Identify which cell holds the provided text, then report its [X, Y] central coordinate. 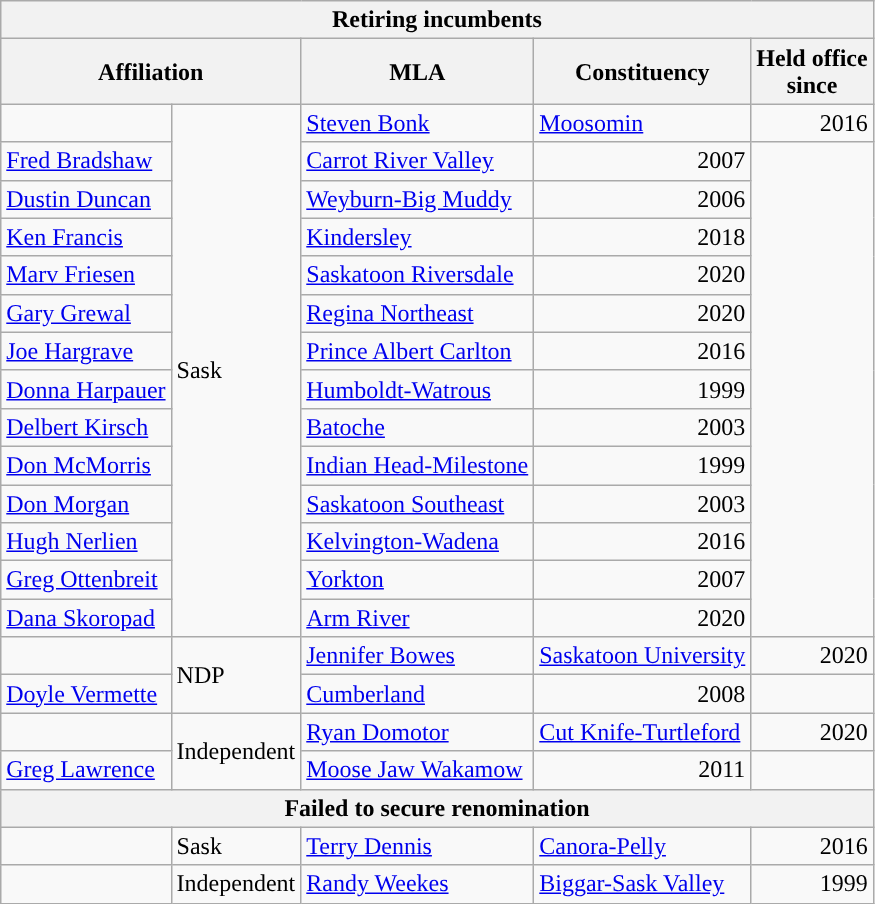
Kelvington-Wadena [418, 542]
Hugh Nerlien [86, 542]
Dana Skoropad [86, 618]
Biggar-Sask Valley [642, 884]
Affiliation [151, 72]
2008 [642, 694]
Fred Bradshaw [86, 161]
2018 [642, 237]
2006 [642, 199]
Joe Hargrave [86, 351]
Ryan Domotor [418, 732]
Indian Head-Milestone [418, 465]
NDP [236, 675]
Greg Lawrence [86, 770]
Donna Harpauer [86, 389]
Carrot River Valley [418, 161]
Dustin Duncan [86, 199]
Delbert Kirsch [86, 427]
Held officesince [812, 72]
Don Morgan [86, 503]
2011 [642, 770]
Randy Weekes [418, 884]
Kindersley [418, 237]
Saskatoon University [642, 656]
Failed to secure renomination [437, 808]
Prince Albert Carlton [418, 351]
Regina Northeast [418, 313]
Humboldt-Watrous [418, 389]
Don McMorris [86, 465]
Retiring incumbents [437, 20]
Steven Bonk [418, 123]
MLA [418, 72]
Arm River [418, 618]
Cut Knife-Turtleford [642, 732]
Yorkton [418, 580]
Jennifer Bowes [418, 656]
Cumberland [418, 694]
Marv Friesen [86, 275]
Ken Francis [86, 237]
Greg Ottenbreit [86, 580]
Constituency [642, 72]
Saskatoon Southeast [418, 503]
Moose Jaw Wakamow [418, 770]
Gary Grewal [86, 313]
Moosomin [642, 123]
Weyburn-Big Muddy [418, 199]
Terry Dennis [418, 846]
Canora-Pelly [642, 846]
Batoche [418, 427]
Doyle Vermette [86, 694]
Saskatoon Riversdale [418, 275]
